For the text-containing cell, return its midpoint in [X, Y] coordinate format. 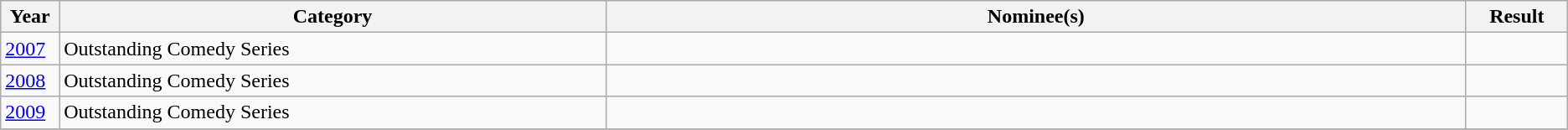
Year [30, 17]
Result [1516, 17]
2008 [30, 81]
2007 [30, 49]
Category [333, 17]
Nominee(s) [1035, 17]
2009 [30, 112]
